For the text-containing cell, return its midpoint in (X, Y) coordinate format. 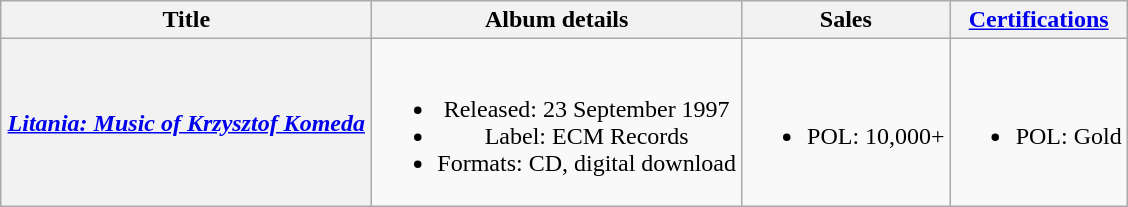
POL: Gold (1038, 122)
Sales (846, 20)
Title (186, 20)
Album details (557, 20)
Litania: Music of Krzysztof Komeda (186, 122)
POL: 10,000+ (846, 122)
Released: 23 September 1997Label: ECM RecordsFormats: CD, digital download (557, 122)
Certifications (1038, 20)
